Detect which cell encompasses the target text, then output its [X, Y] center coordinate. 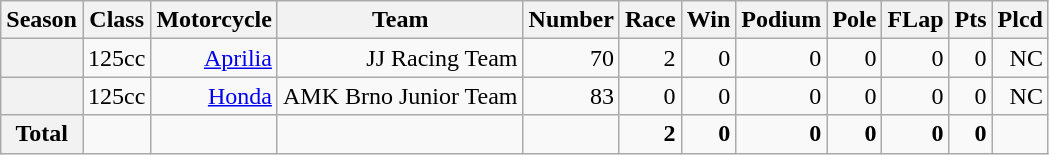
Podium [782, 20]
AMK Brno Junior Team [400, 96]
Total [42, 134]
Win [708, 20]
83 [571, 96]
Number [571, 20]
Aprilia [214, 58]
JJ Racing Team [400, 58]
Race [650, 20]
70 [571, 58]
FLap [916, 20]
Pole [854, 20]
Season [42, 20]
Team [400, 20]
Motorcycle [214, 20]
Honda [214, 96]
Class [116, 20]
Pts [970, 20]
Plcd [1020, 20]
